For the text-containing cell, return its midpoint in [X, Y] coordinate format. 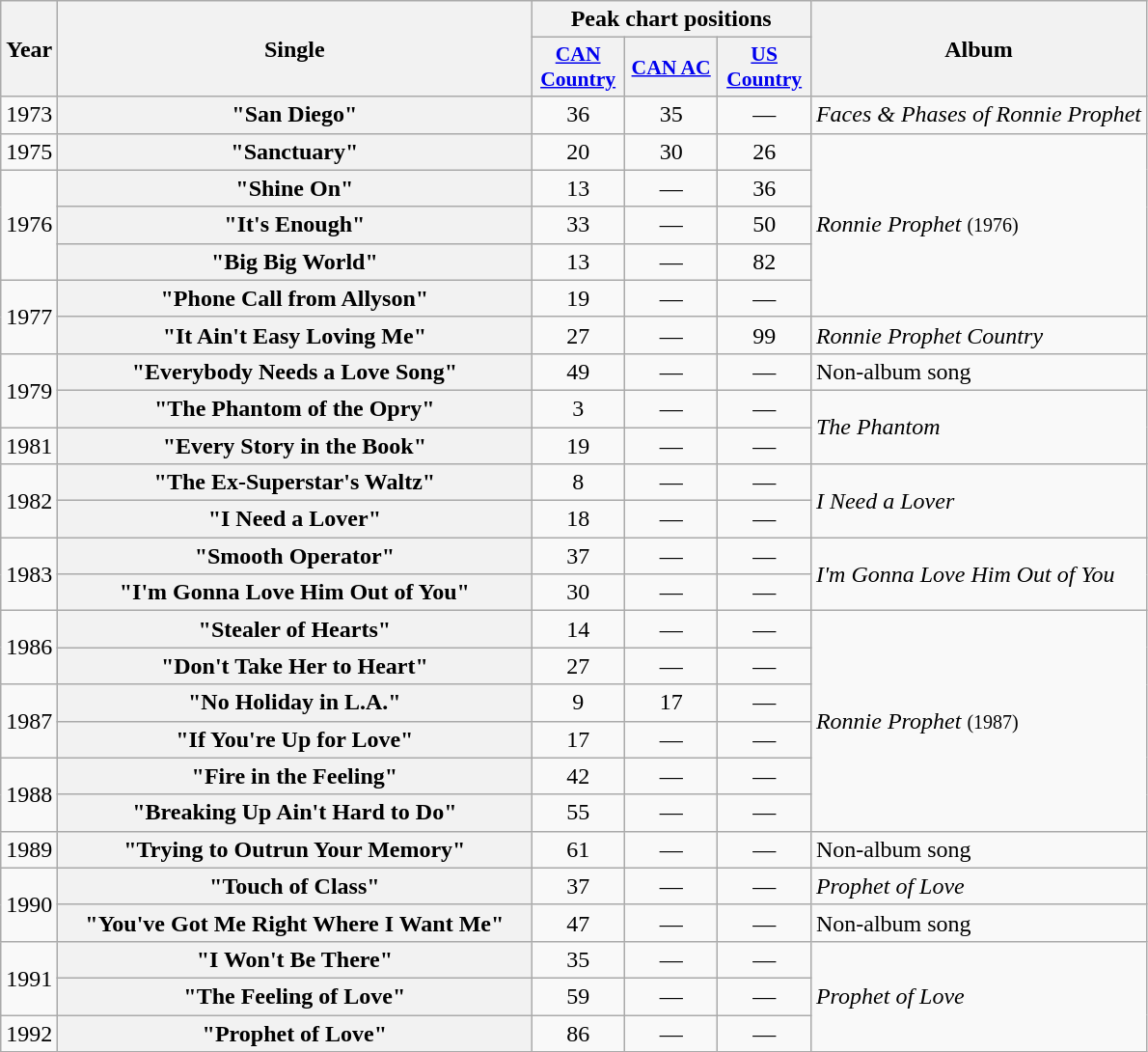
86 [579, 1034]
33 [579, 225]
"The Ex-Superstar's Waltz" [295, 483]
I'm Gonna Love Him Out of You [978, 574]
"Phone Call from Allyson" [295, 298]
US Country [764, 68]
1992 [29, 1034]
42 [579, 776]
Ronnie Prophet (1987) [978, 721]
"You've Got Me Right Where I Want Me" [295, 923]
1991 [29, 978]
"Stealer of Hearts" [295, 629]
Faces & Phases of Ronnie Prophet [978, 115]
8 [579, 483]
18 [579, 519]
Single [295, 48]
59 [579, 996]
"I'm Gonna Love Him Out of You" [295, 593]
"Sanctuary" [295, 152]
1986 [29, 648]
"The Feeling of Love" [295, 996]
"Everybody Needs a Love Song" [295, 372]
I Need a Lover [978, 501]
"The Phantom of the Opry" [295, 408]
47 [579, 923]
CAN AC [671, 68]
1982 [29, 501]
"Fire in the Feeling" [295, 776]
50 [764, 225]
"Smooth Operator" [295, 556]
1988 [29, 794]
Year [29, 48]
1973 [29, 115]
"It's Enough" [295, 225]
26 [764, 152]
1983 [29, 574]
1987 [29, 721]
99 [764, 335]
"Breaking Up Ain't Hard to Do" [295, 813]
1989 [29, 849]
1977 [29, 317]
"Trying to Outrun Your Memory" [295, 849]
1981 [29, 445]
"San Diego" [295, 115]
Ronnie Prophet (1976) [978, 225]
"I Need a Lover" [295, 519]
CAN Country [579, 68]
61 [579, 849]
"If You're Up for Love" [295, 739]
"Big Big World" [295, 262]
1990 [29, 904]
Ronnie Prophet Country [978, 335]
55 [579, 813]
20 [579, 152]
"It Ain't Easy Loving Me" [295, 335]
1975 [29, 152]
"Touch of Class" [295, 886]
"I Won't Be There" [295, 959]
Peak chart positions [671, 19]
49 [579, 372]
"Don't Take Her to Heart" [295, 666]
3 [579, 408]
1976 [29, 225]
"Every Story in the Book" [295, 445]
The Phantom [978, 427]
Album [978, 48]
82 [764, 262]
"No Holiday in L.A." [295, 703]
"Prophet of Love" [295, 1034]
1979 [29, 390]
"Shine On" [295, 188]
14 [579, 629]
9 [579, 703]
